Determine the [X, Y] coordinate at the center of the cell enclosing the given text.  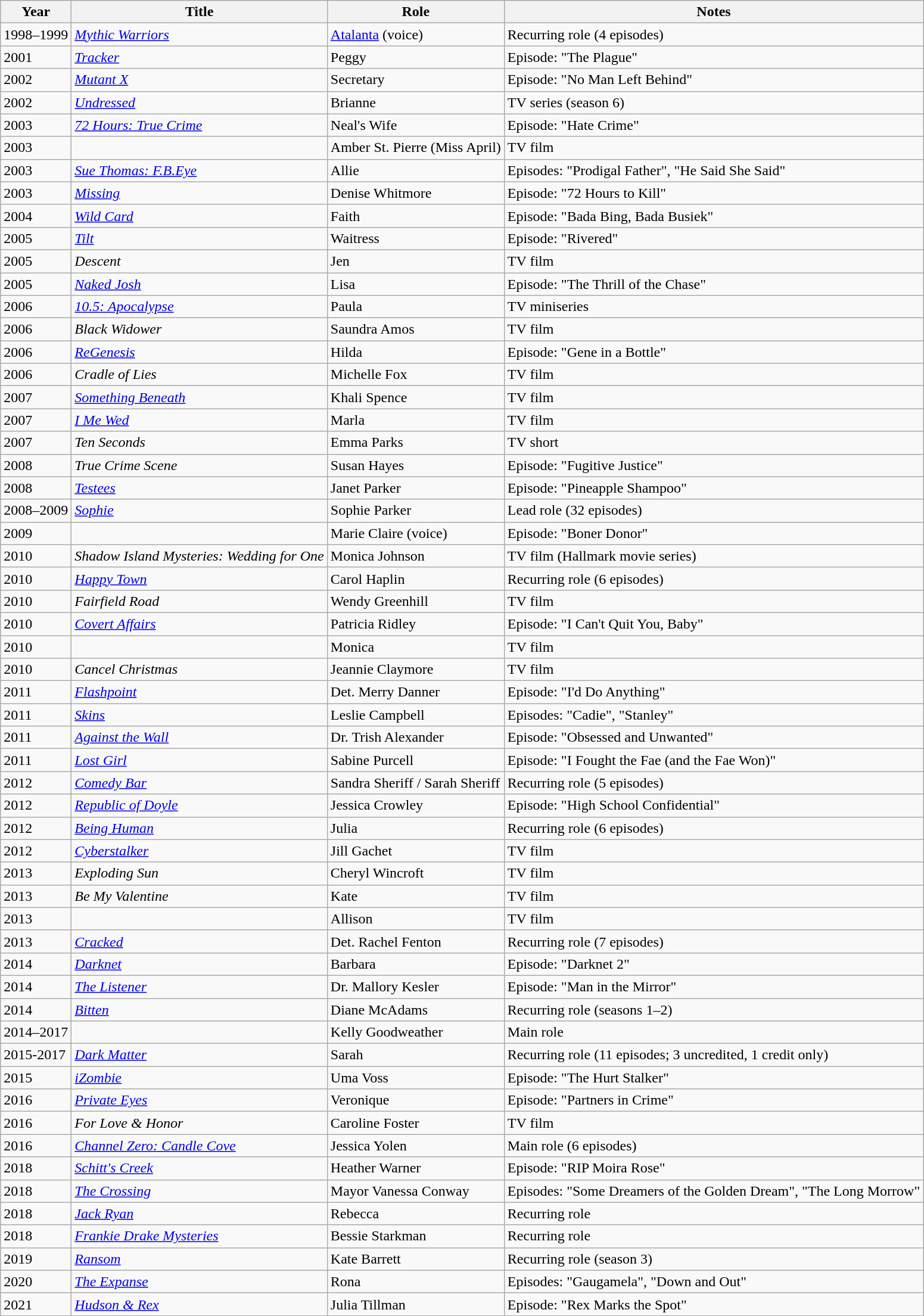
Episode: "Pineapple Shampoo" [714, 488]
Marla [416, 420]
Jack Ryan [199, 1214]
Det. Rachel Fenton [416, 941]
Mythic Warriors [199, 35]
Being Human [199, 828]
Exploding Sun [199, 873]
Neal's Wife [416, 125]
The Crossing [199, 1191]
Notes [714, 12]
2008–2009 [36, 511]
Title [199, 12]
Episode: "I Fought the Fae (and the Fae Won)" [714, 760]
Undressed [199, 102]
Jessica Crowley [416, 805]
Episode: "Boner Donor" [714, 533]
2009 [36, 533]
Carol Haplin [416, 578]
Allie [416, 170]
Veronique [416, 1100]
Role [416, 12]
Episode: "I Can't Quit You, Baby" [714, 624]
Private Eyes [199, 1100]
Hudson & Rex [199, 1304]
Wild Card [199, 216]
72 Hours: True Crime [199, 125]
Cheryl Wincroft [416, 873]
Wendy Greenhill [416, 601]
Saundra Amos [416, 329]
Flashpoint [199, 692]
Main role [714, 1032]
Denise Whitmore [416, 193]
TV short [714, 443]
Year [36, 12]
1998–1999 [36, 35]
Republic of Doyle [199, 805]
Recurring role (seasons 1–2) [714, 1010]
Dr. Mallory Kesler [416, 987]
Channel Zero: Candle Cove [199, 1146]
TV series (season 6) [714, 102]
Kelly Goodweather [416, 1032]
Tracker [199, 57]
Episode: "The Hurt Stalker" [714, 1078]
Cracked [199, 941]
Episode: "Darknet 2" [714, 964]
Janet Parker [416, 488]
Cradle of Lies [199, 375]
Covert Affairs [199, 624]
Missing [199, 193]
Episode: "The Thrill of the Chase" [714, 284]
10.5: Apocalypse [199, 307]
Episodes: "Prodigal Father", "He Said She Said" [714, 170]
Episodes: "Cadie", "Stanley" [714, 715]
Against the Wall [199, 738]
Cancel Christmas [199, 670]
Marie Claire (voice) [416, 533]
Bitten [199, 1010]
Recurring role (11 episodes; 3 uncredited, 1 credit only) [714, 1055]
Episode: "The Plague" [714, 57]
Fairfield Road [199, 601]
Jessica Yolen [416, 1146]
Episode: "Rex Marks the Spot" [714, 1304]
Episodes: "Some Dreamers of the Golden Dream", "The Long Morrow" [714, 1191]
Khali Spence [416, 397]
Amber St. Pierre (Miss April) [416, 148]
Emma Parks [416, 443]
Barbara [416, 964]
Cyberstalker [199, 851]
Waitress [416, 238]
Happy Town [199, 578]
Episode: "Obsessed and Unwanted" [714, 738]
Jeannie Claymore [416, 670]
Rebecca [416, 1214]
TV film (Hallmark movie series) [714, 556]
Descent [199, 261]
Episode: "Partners in Crime" [714, 1100]
Susan Hayes [416, 465]
Episode: "Bada Bing, Bada Busiek" [714, 216]
Episode: "RIP Moira Rose" [714, 1168]
Mutant X [199, 80]
ReGenesis [199, 352]
Darknet [199, 964]
Hilda [416, 352]
Julia [416, 828]
Monica Johnson [416, 556]
Diane McAdams [416, 1010]
2021 [36, 1304]
Atalanta (voice) [416, 35]
2014–2017 [36, 1032]
2019 [36, 1259]
2020 [36, 1281]
For Love & Honor [199, 1123]
Dr. Trish Alexander [416, 738]
Ten Seconds [199, 443]
Recurring role (season 3) [714, 1259]
Be My Valentine [199, 896]
Allison [416, 919]
Episode: "Gene in a Bottle" [714, 352]
Episode: "I'd Do Anything" [714, 692]
Dark Matter [199, 1055]
Recurring role (7 episodes) [714, 941]
Lost Girl [199, 760]
Kate Barrett [416, 1259]
Something Beneath [199, 397]
True Crime Scene [199, 465]
Frankie Drake Mysteries [199, 1236]
Peggy [416, 57]
Naked Josh [199, 284]
Bessie Starkman [416, 1236]
Caroline Foster [416, 1123]
TV miniseries [714, 307]
Recurring role (4 episodes) [714, 35]
Episode: "Man in the Mirror" [714, 987]
2015-2017 [36, 1055]
Ransom [199, 1259]
Uma Voss [416, 1078]
Skins [199, 715]
Michelle Fox [416, 375]
2001 [36, 57]
Lead role (32 episodes) [714, 511]
Kate [416, 896]
Episodes: "Gaugamela", "Down and Out" [714, 1281]
Secretary [416, 80]
Recurring role (5 episodes) [714, 783]
Lisa [416, 284]
Sarah [416, 1055]
Comedy Bar [199, 783]
iZombie [199, 1078]
Brianne [416, 102]
Monica [416, 646]
Jill Gachet [416, 851]
Jen [416, 261]
Schitt's Creek [199, 1168]
The Listener [199, 987]
Julia Tillman [416, 1304]
Testees [199, 488]
Black Widower [199, 329]
Episode: "Rivered" [714, 238]
Rona [416, 1281]
2015 [36, 1078]
Sandra Sheriff / Sarah Sheriff [416, 783]
I Me Wed [199, 420]
Episode: "72 Hours to Kill" [714, 193]
Patricia Ridley [416, 624]
Sophie Parker [416, 511]
Sabine Purcell [416, 760]
Main role (6 episodes) [714, 1146]
Det. Merry Danner [416, 692]
Heather Warner [416, 1168]
Episode: "Hate Crime" [714, 125]
Mayor Vanessa Conway [416, 1191]
Episode: "No Man Left Behind" [714, 80]
Faith [416, 216]
Shadow Island Mysteries: Wedding for One [199, 556]
Leslie Campbell [416, 715]
2004 [36, 216]
Tilt [199, 238]
Episode: "High School Confidential" [714, 805]
The Expanse [199, 1281]
Sophie [199, 511]
Sue Thomas: F.B.Eye [199, 170]
Episode: "Fugitive Justice" [714, 465]
Paula [416, 307]
